Find where the given text appears and provide that cell's center as (X, Y) coordinate. 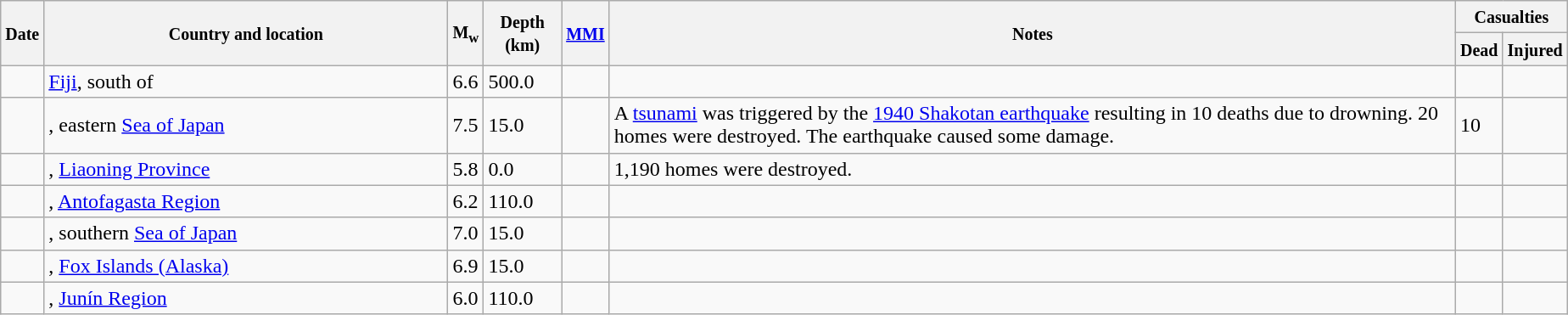
6.6 (466, 82)
Country and location (246, 33)
, Liaoning Province (246, 169)
6.0 (466, 298)
Mw (466, 33)
0.0 (523, 169)
Dead (1479, 49)
500.0 (523, 82)
, southern Sea of Japan (246, 233)
Fiji, south of (246, 82)
Notes (1032, 33)
1,190 homes were destroyed. (1032, 169)
Casualties (1511, 17)
Injured (1535, 49)
6.2 (466, 201)
Depth (km) (523, 33)
, Fox Islands (Alaska) (246, 266)
10 (1479, 126)
Date (22, 33)
6.9 (466, 266)
, Junín Region (246, 298)
7.5 (466, 126)
, eastern Sea of Japan (246, 126)
7.0 (466, 233)
MMI (585, 33)
5.8 (466, 169)
, Antofagasta Region (246, 201)
